Pinpoint the cell where the given text exists, returning its [X, Y] midpoint coordinate. 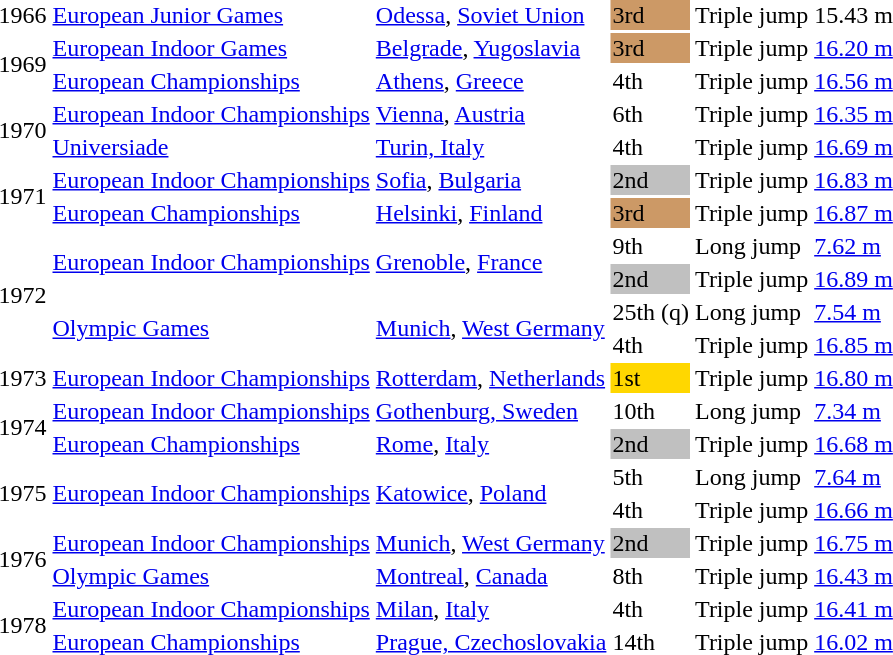
6th [651, 114]
Turin, Italy [491, 147]
Rotterdam, Netherlands [491, 378]
10th [651, 411]
European Indoor Games [211, 48]
Rome, Italy [491, 444]
Athens, Greece [491, 81]
Sofia, Bulgaria [491, 180]
Montreal, Canada [491, 576]
Belgrade, Yugoslavia [491, 48]
9th [651, 246]
Helsinki, Finland [491, 213]
Grenoble, France [491, 262]
European Junior Games [211, 15]
5th [651, 477]
Universiade [211, 147]
1st [651, 378]
25th (q) [651, 312]
Vienna, Austria [491, 114]
8th [651, 576]
Gothenburg, Sweden [491, 411]
Milan, Italy [491, 609]
Katowice, Poland [491, 494]
Odessa, Soviet Union [491, 15]
